Locate the cell with the specified text and output its (X, Y) center coordinate. 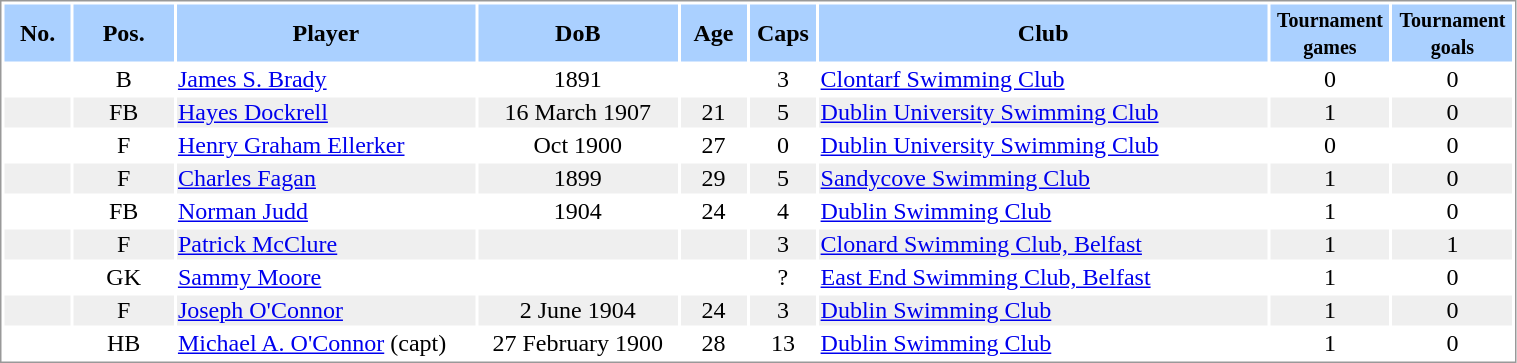
East End Swimming Club, Belfast (1043, 277)
Patrick McClure (326, 245)
Pos. (124, 32)
Oct 1900 (578, 145)
Clonard Swimming Club, Belfast (1043, 245)
Player (326, 32)
Hayes Dockrell (326, 113)
1899 (578, 179)
Charles Fagan (326, 179)
Sandycove Swimming Club (1043, 179)
Caps (783, 32)
27 February 1900 (578, 343)
Tournamentgames (1330, 32)
Clontarf Swimming Club (1043, 79)
2 June 1904 (578, 311)
B (124, 79)
21 (713, 113)
Sammy Moore (326, 277)
DoB (578, 32)
Norman Judd (326, 211)
16 March 1907 (578, 113)
1904 (578, 211)
HB (124, 343)
Tournamentgoals (1453, 32)
29 (713, 179)
No. (37, 32)
? (783, 277)
James S. Brady (326, 79)
GK (124, 277)
1891 (578, 79)
28 (713, 343)
Joseph O'Connor (326, 311)
Michael A. O'Connor (capt) (326, 343)
Henry Graham Ellerker (326, 145)
Age (713, 32)
13 (783, 343)
Club (1043, 32)
27 (713, 145)
4 (783, 211)
